Search for the cell housing the specified text and yield its (x, y) center coordinate. 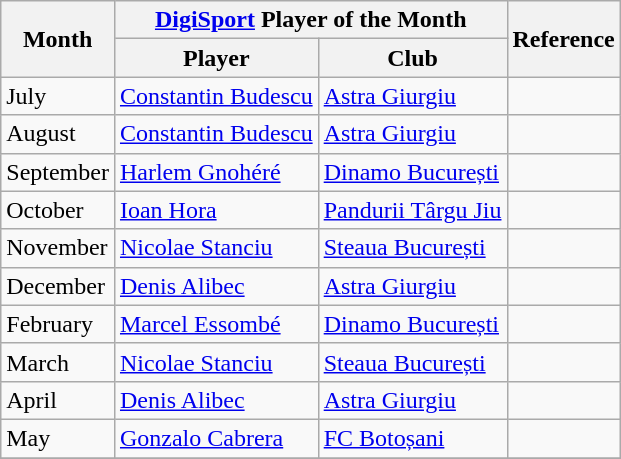
July (58, 96)
Marcel Essombé (216, 324)
February (58, 324)
Gonzalo Cabrera (216, 438)
May (58, 438)
Player (216, 58)
Club (412, 58)
April (58, 400)
December (58, 286)
FC Botoșani (412, 438)
October (58, 210)
Harlem Gnohéré (216, 172)
September (58, 172)
Ioan Hora (216, 210)
DigiSport Player of the Month (310, 20)
August (58, 134)
Reference (564, 39)
March (58, 362)
Pandurii Târgu Jiu (412, 210)
Month (58, 39)
November (58, 248)
